Capture the cell that displays the provided text and extract its (x, y) central coordinate. 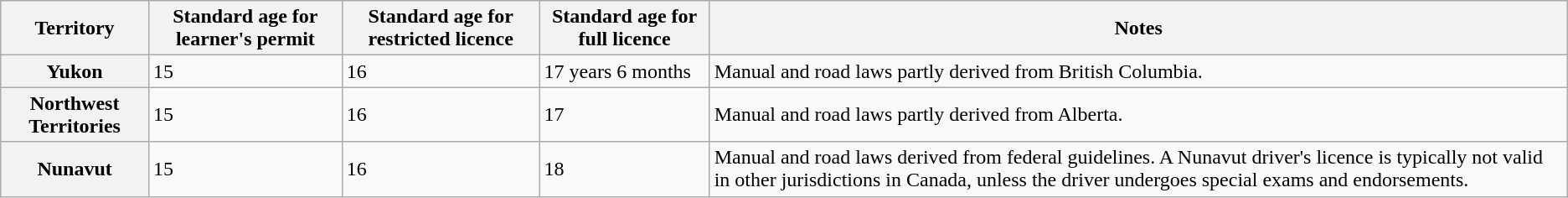
Standard age for full licence (625, 29)
Manual and road laws partly derived from British Columbia. (1138, 71)
Territory (75, 29)
Nunavut (75, 169)
17 (625, 114)
Manual and road laws partly derived from Alberta. (1138, 114)
Yukon (75, 71)
Standard age for learner's permit (245, 29)
17 years 6 months (625, 71)
Northwest Territories (75, 114)
Notes (1138, 29)
18 (625, 169)
Standard age for restricted licence (441, 29)
